Scan for the cell matching the given text and deliver its (X, Y) coordinate at center. 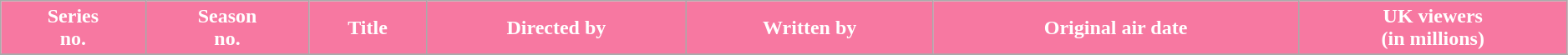
Title (368, 28)
UK viewers(in millions) (1433, 28)
Original air date (1116, 28)
Written by (810, 28)
Directed by (556, 28)
Seasonno. (227, 28)
Seriesno. (74, 28)
